Capture the cell that displays the provided text and extract its (X, Y) central coordinate. 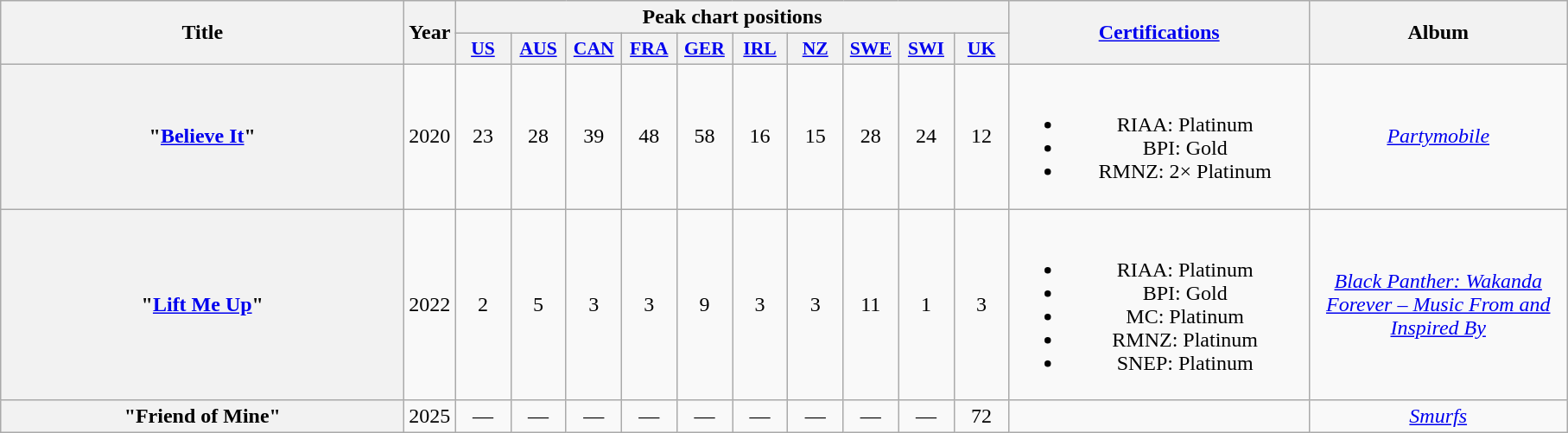
2020 (430, 137)
58 (704, 137)
5 (538, 304)
IRL (760, 49)
39 (594, 137)
Title (202, 33)
UK (981, 49)
15 (816, 137)
AUS (538, 49)
2 (483, 304)
FRA (649, 49)
24 (926, 137)
RIAA: PlatinumBPI: GoldRMNZ: 2× Platinum (1159, 137)
11 (871, 304)
12 (981, 137)
"Friend of Mine" (202, 417)
Year (430, 33)
SWE (871, 49)
2025 (430, 417)
RIAA: PlatinumBPI: GoldMC: PlatinumRMNZ: PlatinumSNEP: Platinum (1159, 304)
Partymobile (1438, 137)
1 (926, 304)
2022 (430, 304)
CAN (594, 49)
Black Panther: Wakanda Forever – Music From and Inspired By (1438, 304)
48 (649, 137)
Album (1438, 33)
Certifications (1159, 33)
Smurfs (1438, 417)
NZ (816, 49)
SWI (926, 49)
US (483, 49)
"Lift Me Up" (202, 304)
72 (981, 417)
16 (760, 137)
9 (704, 304)
Peak chart positions (733, 17)
"Believe It" (202, 137)
23 (483, 137)
GER (704, 49)
